For the text-containing cell, return its midpoint in (x, y) coordinate format. 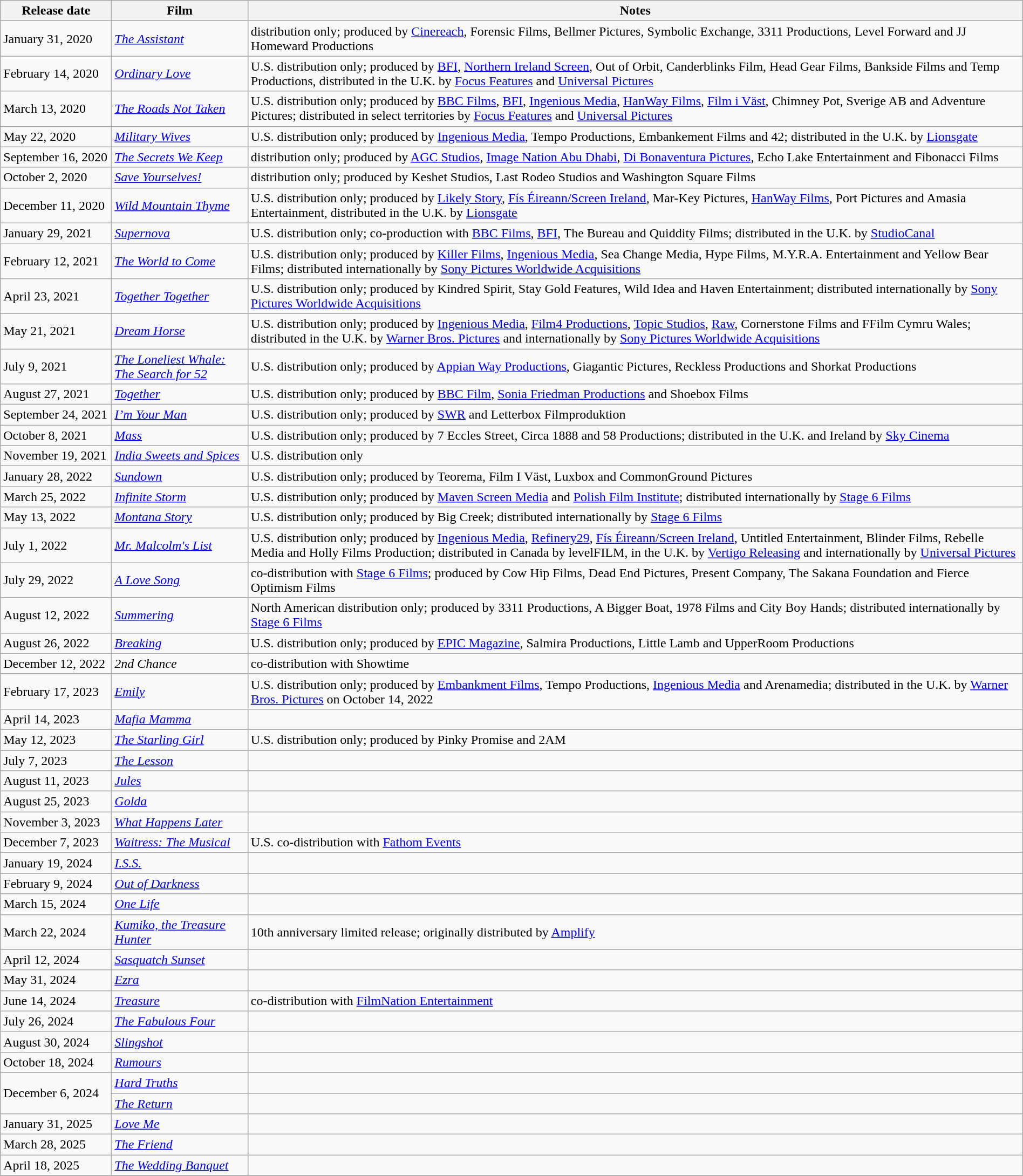
Slingshot (180, 1042)
August 11, 2023 (56, 781)
January 31, 2025 (56, 1124)
August 27, 2021 (56, 394)
September 24, 2021 (56, 415)
December 6, 2024 (56, 1093)
I.S.S. (180, 863)
August 12, 2022 (56, 615)
May 22, 2020 (56, 136)
March 28, 2025 (56, 1145)
February 12, 2021 (56, 261)
January 31, 2020 (56, 39)
distribution only; produced by AGC Studios, Image Nation Abu Dhabi, Di Bonaventura Pictures, Echo Lake Entertainment and Fibonacci Films (635, 157)
May 31, 2024 (56, 980)
Breaking (180, 643)
April 14, 2023 (56, 719)
Mass (180, 435)
U.S. distribution only; produced by Teorema, Film I Väst, Luxbox and CommonGround Pictures (635, 476)
U.S. distribution only; produced by Appian Way Productions, Giagantic Pictures, Reckless Productions and Shorkat Productions (635, 366)
Dream Horse (180, 331)
March 13, 2020 (56, 109)
Rumours (180, 1062)
Save Yourselves! (180, 177)
I’m Your Man (180, 415)
The Fabulous Four (180, 1021)
December 7, 2023 (56, 843)
U.S. distribution only; produced by Ingenious Media, Tempo Productions, Embankement Films and 42; distributed in the U.K. by Lionsgate (635, 136)
July 29, 2022 (56, 580)
December 11, 2020 (56, 205)
Military Wives (180, 136)
Ordinary Love (180, 73)
2nd Chance (180, 664)
June 14, 2024 (56, 1001)
March 15, 2024 (56, 904)
May 13, 2022 (56, 517)
October 8, 2021 (56, 435)
co-distribution with FilmNation Entertainment (635, 1001)
February 14, 2020 (56, 73)
The Secrets We Keep (180, 157)
U.S. distribution only; produced by EPIC Magazine, Salmira Productions, Little Lamb and UpperRoom Productions (635, 643)
July 26, 2024 (56, 1021)
May 21, 2021 (56, 331)
March 25, 2022 (56, 497)
Emily (180, 692)
The Wedding Banquet (180, 1165)
October 18, 2024 (56, 1062)
Waitress: The Musical (180, 843)
10th anniversary limited release; originally distributed by Amplify (635, 932)
distribution only; produced by Keshet Studios, Last Rodeo Studios and Washington Square Films (635, 177)
Jules (180, 781)
Wild Mountain Thyme (180, 205)
Montana Story (180, 517)
July 1, 2022 (56, 545)
March 22, 2024 (56, 932)
The Starling Girl (180, 740)
February 9, 2024 (56, 884)
August 25, 2023 (56, 802)
U.S. distribution only; produced by SWR and Letterbox Filmproduktion (635, 415)
co-distribution with Showtime (635, 664)
Sasquatch Sunset (180, 960)
co-distribution with Stage 6 Films; produced by Cow Hip Films, Dead End Pictures, Present Company, The Sakana Foundation and Fierce Optimism Films (635, 580)
Mafia Mamma (180, 719)
Release date (56, 11)
December 12, 2022 (56, 664)
July 7, 2023 (56, 760)
The Assistant (180, 39)
April 12, 2024 (56, 960)
The Roads Not Taken (180, 109)
The Return (180, 1103)
The Friend (180, 1145)
April 23, 2021 (56, 296)
U.S. co-distribution with Fathom Events (635, 843)
U.S. distribution only; produced by Pinky Promise and 2AM (635, 740)
India Sweets and Spices (180, 456)
January 29, 2021 (56, 233)
April 18, 2025 (56, 1165)
November 19, 2021 (56, 456)
Film (180, 11)
U.S. distribution only; produced by Maven Screen Media and Polish Film Institute; distributed internationally by Stage 6 Films (635, 497)
Kumiko, the Treasure Hunter (180, 932)
Together (180, 394)
May 12, 2023 (56, 740)
Love Me (180, 1124)
The Lesson (180, 760)
January 19, 2024 (56, 863)
August 30, 2024 (56, 1042)
November 3, 2023 (56, 822)
Mr. Malcolm's List (180, 545)
Infinite Storm (180, 497)
U.S. distribution only; produced by 7 Eccles Street, Circa 1888 and 58 Productions; distributed in the U.K. and Ireland by Sky Cinema (635, 435)
U.S. distribution only; produced by Big Creek; distributed internationally by Stage 6 Films (635, 517)
October 2, 2020 (56, 177)
Together Together (180, 296)
Summering (180, 615)
Ezra (180, 980)
A Love Song (180, 580)
September 16, 2020 (56, 157)
February 17, 2023 (56, 692)
One Life (180, 904)
August 26, 2022 (56, 643)
Notes (635, 11)
July 9, 2021 (56, 366)
U.S. distribution only; co-production with BBC Films, BFI, The Bureau and Quiddity Films; distributed in the U.K. by StudioCanal (635, 233)
January 28, 2022 (56, 476)
Supernova (180, 233)
The World to Come (180, 261)
What Happens Later (180, 822)
Golda (180, 802)
The Loneliest Whale: The Search for 52 (180, 366)
Out of Darkness (180, 884)
Sundown (180, 476)
Hard Truths (180, 1083)
Treasure (180, 1001)
U.S. distribution only; produced by BBC Film, Sonia Friedman Productions and Shoebox Films (635, 394)
U.S. distribution only (635, 456)
